For the text-containing cell, return its midpoint in (x, y) coordinate format. 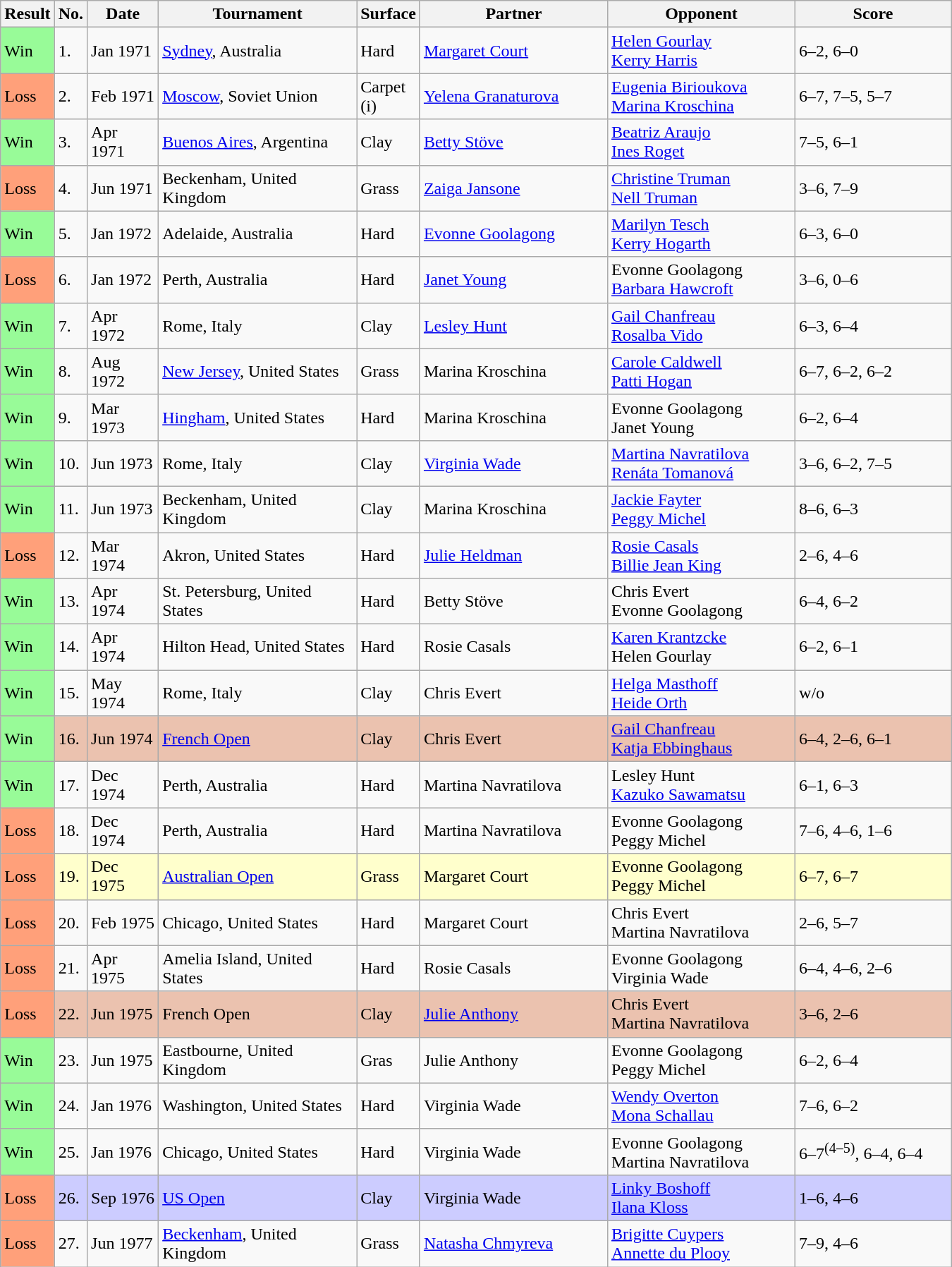
Eastbourne, United Kingdom (258, 1060)
Julie Heldman (513, 554)
Gail Chanfreau Rosalba Vido (701, 326)
Score (873, 14)
6. (71, 279)
7–6, 6–2 (873, 1106)
25. (71, 1151)
Hingham, United States (258, 418)
22. (71, 1014)
Jun 1974 (123, 739)
Evonne Goolagong Virginia Wade (701, 968)
7–9, 4–6 (873, 1243)
Natasha Chmyreva (513, 1243)
Wendy Overton Mona Schallau (701, 1106)
Hilton Head, United States (258, 648)
Zaiga Jansone (513, 188)
17. (71, 784)
Mar 1973 (123, 418)
Jun 1977 (123, 1243)
Partner (513, 14)
Sydney, Australia (258, 51)
6–3, 6–4 (873, 326)
Beatriz Araujo Ines Roget (701, 143)
7–6, 4–6, 1–6 (873, 831)
Feb 1975 (123, 923)
3–6, 7–9 (873, 188)
20. (71, 923)
6–2, 6–0 (873, 51)
6–3, 6–0 (873, 234)
13. (71, 601)
Carpet (i) (389, 96)
Gail Chanfreau Katja Ebbinghaus (701, 739)
24. (71, 1106)
Akron, United States (258, 554)
Jan 1971 (123, 51)
19. (71, 876)
3–6, 0–6 (873, 279)
10. (71, 463)
6–4, 6–2 (873, 601)
3. (71, 143)
Janet Young (513, 279)
Evonne Goolagong Barbara Hawcroft (701, 279)
Feb 1971 (123, 96)
Australian Open (258, 876)
Apr 1971 (123, 143)
Yelena Granaturova (513, 96)
May 1974 (123, 693)
US Open (258, 1198)
Rosie Casals Billie Jean King (701, 554)
16. (71, 739)
18. (71, 831)
w/o (873, 693)
Result (28, 14)
Opponent (701, 14)
11. (71, 509)
Marilyn Tesch Kerry Hogarth (701, 234)
Dec 1975 (123, 876)
Surface (389, 14)
Karen Krantzcke Helen Gourlay (701, 648)
7. (71, 326)
2–6, 4–6 (873, 554)
3–6, 6–2, 7–5 (873, 463)
21. (71, 968)
6–7, 6–7 (873, 876)
Tournament (258, 14)
Gras (389, 1060)
Carole Caldwell Patti Hogan (701, 371)
Helen Gourlay Kerry Harris (701, 51)
Christine Truman Nell Truman (701, 188)
1–6, 4–6 (873, 1198)
Jun 1971 (123, 188)
6–7, 7–5, 5–7 (873, 96)
No. (71, 14)
Mar 1974 (123, 554)
6–7, 6–2, 6–2 (873, 371)
New Jersey, United States (258, 371)
Apr 1972 (123, 326)
27. (71, 1243)
Lesley Hunt (513, 326)
6–2, 6–1 (873, 648)
3–6, 2–6 (873, 1014)
Apr 1975 (123, 968)
Date (123, 14)
Brigitte Cuypers Annette du Plooy (701, 1243)
9. (71, 418)
Moscow, Soviet Union (258, 96)
14. (71, 648)
Helga Masthoff Heide Orth (701, 693)
6–7(4–5), 6–4, 6–4 (873, 1151)
Lesley Hunt Kazuko Sawamatsu (701, 784)
12. (71, 554)
Linky Boshoff Ilana Kloss (701, 1198)
Eugenia Birioukova Marina Kroschina (701, 96)
Evonne Goolagong Martina Navratilova (701, 1151)
Jackie Fayter Peggy Michel (701, 509)
26. (71, 1198)
Sep 1976 (123, 1198)
Aug 1972 (123, 371)
Evonne Goolagong (513, 234)
7–5, 6–1 (873, 143)
1. (71, 51)
8–6, 6–3 (873, 509)
5. (71, 234)
4. (71, 188)
2. (71, 96)
Washington, United States (258, 1106)
Buenos Aires, Argentina (258, 143)
Adelaide, Australia (258, 234)
2–6, 5–7 (873, 923)
Evonne Goolagong Janet Young (701, 418)
Martina Navratilova Renáta Tomanová (701, 463)
15. (71, 693)
St. Petersburg, United States (258, 601)
6–4, 4–6, 2–6 (873, 968)
8. (71, 371)
6–4, 2–6, 6–1 (873, 739)
Amelia Island, United States (258, 968)
Chris Evert Evonne Goolagong (701, 601)
6–1, 6–3 (873, 784)
23. (71, 1060)
